Search for the cell housing the specified text and yield its [x, y] center coordinate. 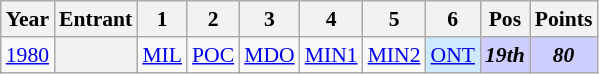
3 [270, 19]
Year [28, 19]
1980 [28, 55]
MDO [270, 55]
4 [332, 19]
19th [505, 55]
MIN2 [394, 55]
Points [564, 19]
1 [162, 19]
Pos [505, 19]
POC [213, 55]
MIN1 [332, 55]
5 [394, 19]
80 [564, 55]
MIL [162, 55]
ONT [453, 55]
Entrant [96, 19]
6 [453, 19]
2 [213, 19]
